Pinpoint the cell where the given text exists, returning its (x, y) midpoint coordinate. 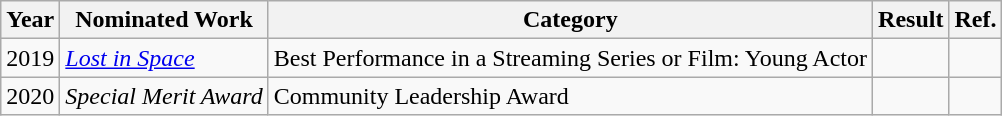
Nominated Work (164, 20)
Community Leadership Award (570, 96)
Best Performance in a Streaming Series or Film: Young Actor (570, 58)
Special Merit Award (164, 96)
Category (570, 20)
2020 (30, 96)
Lost in Space (164, 58)
Year (30, 20)
Ref. (976, 20)
Result (911, 20)
2019 (30, 58)
